Scan for the cell matching the given text and deliver its (x, y) coordinate at center. 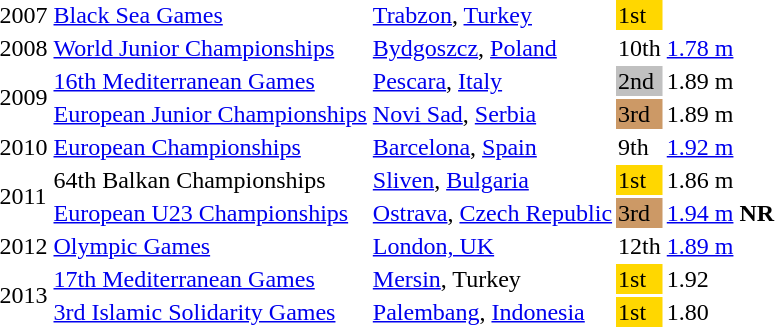
Olympic Games (210, 246)
Black Sea Games (210, 15)
European Championships (210, 147)
1.86 m (720, 180)
Pescara, Italy (492, 81)
Barcelona, Spain (492, 147)
17th Mediterranean Games (210, 279)
Trabzon, Turkey (492, 15)
Bydgoszcz, Poland (492, 48)
1.80 (720, 312)
Palembang, Indonesia (492, 312)
European U23 Championships (210, 213)
World Junior Championships (210, 48)
Sliven, Bulgaria (492, 180)
1.94 m NR (720, 213)
2nd (640, 81)
1.78 m (720, 48)
Mersin, Turkey (492, 279)
10th (640, 48)
1.92 (720, 279)
Ostrava, Czech Republic (492, 213)
16th Mediterranean Games (210, 81)
9th (640, 147)
3rd Islamic Solidarity Games (210, 312)
1.92 m (720, 147)
64th Balkan Championships (210, 180)
European Junior Championships (210, 114)
London, UK (492, 246)
Novi Sad, Serbia (492, 114)
12th (640, 246)
